Scan for the cell matching the given text and deliver its (X, Y) coordinate at center. 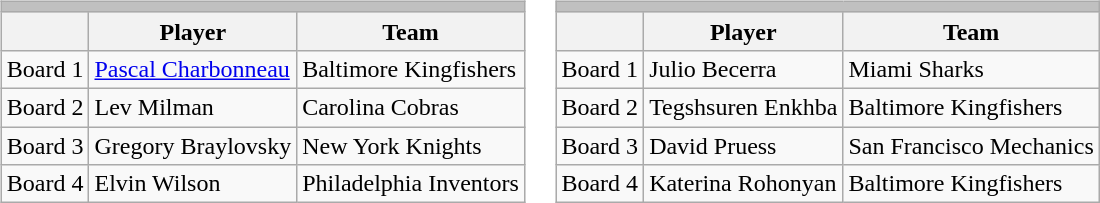
Carolina Cobras (411, 107)
Lev Milman (193, 107)
San Francisco Mechanics (971, 145)
New York Knights (411, 145)
Philadelphia Inventors (411, 184)
Tegshsuren Enkhba (744, 107)
Miami Sharks (971, 69)
David Pruess (744, 145)
Pascal Charbonneau (193, 69)
Elvin Wilson (193, 184)
Julio Becerra (744, 69)
Katerina Rohonyan (744, 184)
Gregory Braylovsky (193, 145)
